Provide the [x, y] coordinate of the cell's center where the given text is located.  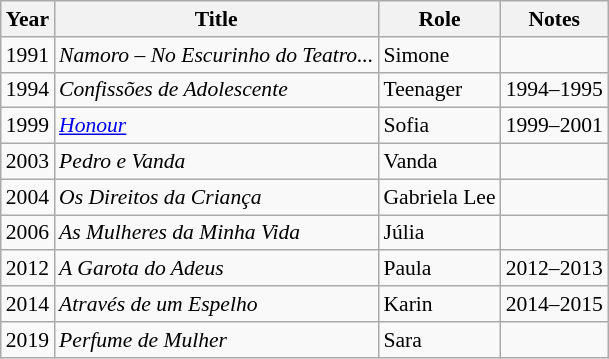
Karin [439, 304]
Teenager [439, 90]
Sara [439, 340]
1994 [28, 90]
2006 [28, 233]
Perfume de Mulher [216, 340]
Year [28, 19]
As Mulheres da Minha Vida [216, 233]
Gabriela Lee [439, 197]
Title [216, 19]
Através de um Espelho [216, 304]
Simone [439, 55]
2019 [28, 340]
Role [439, 19]
Namoro – No Escurinho do Teatro... [216, 55]
2014 [28, 304]
2014–2015 [554, 304]
A Garota do Adeus [216, 269]
1999 [28, 126]
Sofia [439, 126]
Honour [216, 126]
Pedro e Vanda [216, 162]
1991 [28, 55]
2012 [28, 269]
1999–2001 [554, 126]
Júlia [439, 233]
2004 [28, 197]
1994–1995 [554, 90]
Notes [554, 19]
2012–2013 [554, 269]
Paula [439, 269]
Os Direitos da Criança [216, 197]
2003 [28, 162]
Vanda [439, 162]
Confissões de Adolescente [216, 90]
